Output the (X, Y) coordinate of the center of the cell containing the given text.  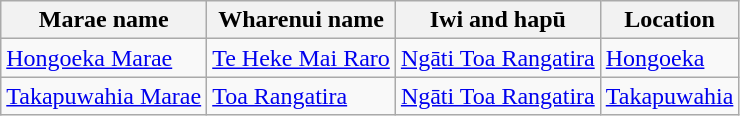
Hongoeka (670, 58)
Iwi and hapū (498, 20)
Toa Rangatira (302, 96)
Hongoeka Marae (104, 58)
Takapuwahia (670, 96)
Location (670, 20)
Wharenui name (302, 20)
Te Heke Mai Raro (302, 58)
Takapuwahia Marae (104, 96)
Marae name (104, 20)
